Return (X, Y) of the center of cell containing provided text 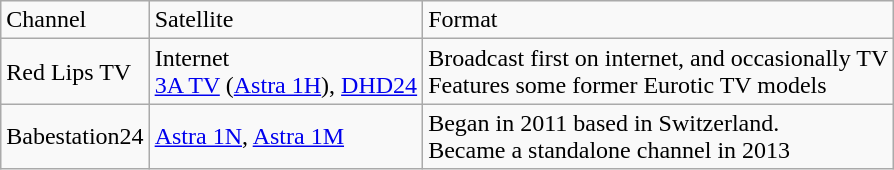
Babestation24 (75, 136)
Astra 1N, Astra 1M (286, 136)
Began in 2011 based in Switzerland. Became a standalone channel in 2013 (658, 136)
Internet 3A TV (Astra 1H), DHD24 (286, 72)
Format (658, 20)
Satellite (286, 20)
Red Lips TV (75, 72)
Channel (75, 20)
Broadcast first on internet, and occasionally TV Features some former Eurotic TV models (658, 72)
